Provide the (x, y) coordinate of the cell's center where the given text is located.  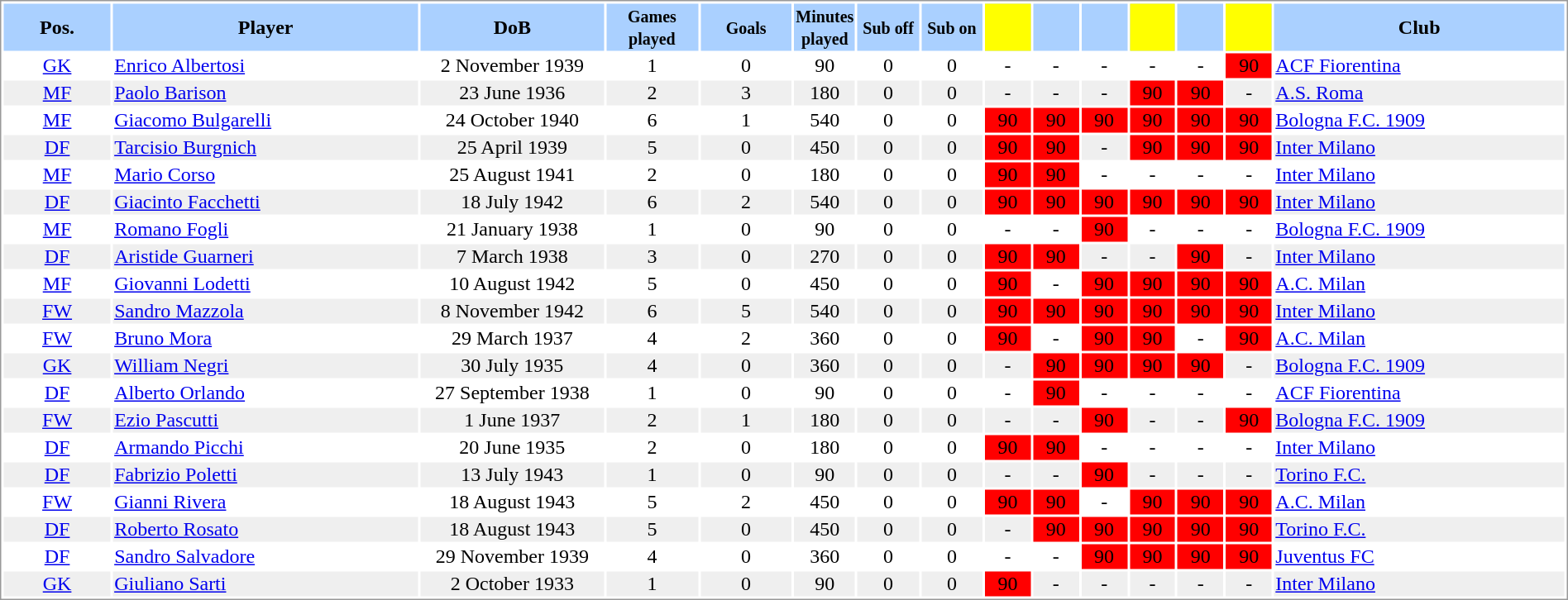
Sandro Salvadore (266, 556)
Roberto Rosato (266, 530)
10 August 1942 (513, 283)
Aristide Guarneri (266, 257)
Club (1419, 26)
2 November 1939 (513, 65)
Fabrizio Poletti (266, 475)
Juventus FC (1419, 556)
18 July 1942 (513, 202)
Giacomo Bulgarelli (266, 120)
27 September 1938 (513, 393)
Gianni Rivera (266, 502)
20 June 1935 (513, 447)
2 October 1933 (513, 584)
Armando Picchi (266, 447)
A.S. Roma (1419, 93)
23 June 1936 (513, 93)
13 July 1943 (513, 475)
Giuliano Sarti (266, 584)
Player (266, 26)
29 March 1937 (513, 338)
William Negri (266, 366)
Giovanni Lodetti (266, 283)
Paolo Barison (266, 93)
24 October 1940 (513, 120)
25 August 1941 (513, 174)
Enrico Albertosi (266, 65)
DoB (513, 26)
Sub off (888, 26)
8 November 1942 (513, 312)
7 March 1938 (513, 257)
Tarcisio Burgnich (266, 148)
270 (825, 257)
Sub on (952, 26)
Mario Corso (266, 174)
Ezio Pascutti (266, 421)
Sandro Mazzola (266, 312)
Goals (746, 26)
Gamesplayed (652, 26)
21 January 1938 (513, 229)
30 July 1935 (513, 366)
Alberto Orlando (266, 393)
Pos. (56, 26)
Romano Fogli (266, 229)
Giacinto Facchetti (266, 202)
25 April 1939 (513, 148)
1 June 1937 (513, 421)
Minutesplayed (825, 26)
Bruno Mora (266, 338)
29 November 1939 (513, 556)
